Provide the (X, Y) coordinate of the cell's center where the given text is located.  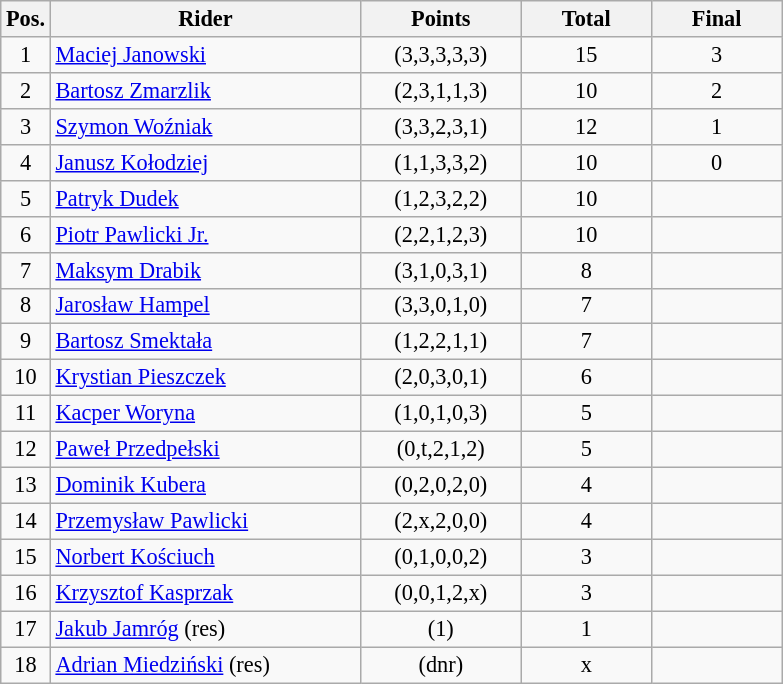
(3,3,0,1,0) (441, 306)
Dominik Kubera (205, 485)
(1) (441, 629)
Jarosław Hampel (205, 306)
Janusz Kołodziej (205, 162)
(0,2,0,2,0) (441, 485)
Points (441, 19)
Maksym Drabik (205, 270)
Przemysław Pawlicki (205, 521)
(dnr) (441, 665)
17 (26, 629)
13 (26, 485)
(3,1,0,3,1) (441, 270)
Paweł Przedpełski (205, 450)
Szymon Woźniak (205, 126)
(2,0,3,0,1) (441, 378)
Patryk Dudek (205, 198)
(1,1,3,3,2) (441, 162)
(0,1,0,0,2) (441, 557)
Jakub Jamróg (res) (205, 629)
Pos. (26, 19)
Kacper Woryna (205, 414)
Krystian Pieszczek (205, 378)
(3,3,3,3,3) (441, 55)
(0,t,2,1,2) (441, 450)
(2,3,1,1,3) (441, 90)
(1,0,1,0,3) (441, 414)
x (586, 665)
Adrian Miedziński (res) (205, 665)
11 (26, 414)
16 (26, 593)
Bartosz Smektała (205, 342)
Total (586, 19)
(2,x,2,0,0) (441, 521)
Norbert Kościuch (205, 557)
Final (716, 19)
Maciej Janowski (205, 55)
Piotr Pawlicki Jr. (205, 234)
(0,0,1,2,x) (441, 593)
14 (26, 521)
9 (26, 342)
(1,2,2,1,1) (441, 342)
0 (716, 162)
Rider (205, 19)
Bartosz Zmarzlik (205, 90)
(3,3,2,3,1) (441, 126)
18 (26, 665)
Krzysztof Kasprzak (205, 593)
(2,2,1,2,3) (441, 234)
(1,2,3,2,2) (441, 198)
